Extract the [x, y] coordinate from the center of the cell holding the provided text.  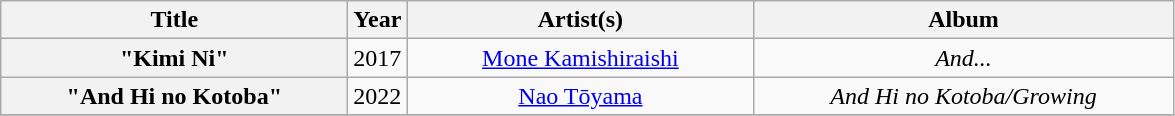
Title [174, 20]
"And Hi no Kotoba" [174, 96]
Nao Tōyama [580, 96]
Year [378, 20]
And Hi no Kotoba/Growing [964, 96]
Mone Kamishiraishi [580, 58]
"Kimi Ni" [174, 58]
2017 [378, 58]
And... [964, 58]
2022 [378, 96]
Artist(s) [580, 20]
Album [964, 20]
